Scan for the cell matching the given text and deliver its (x, y) coordinate at center. 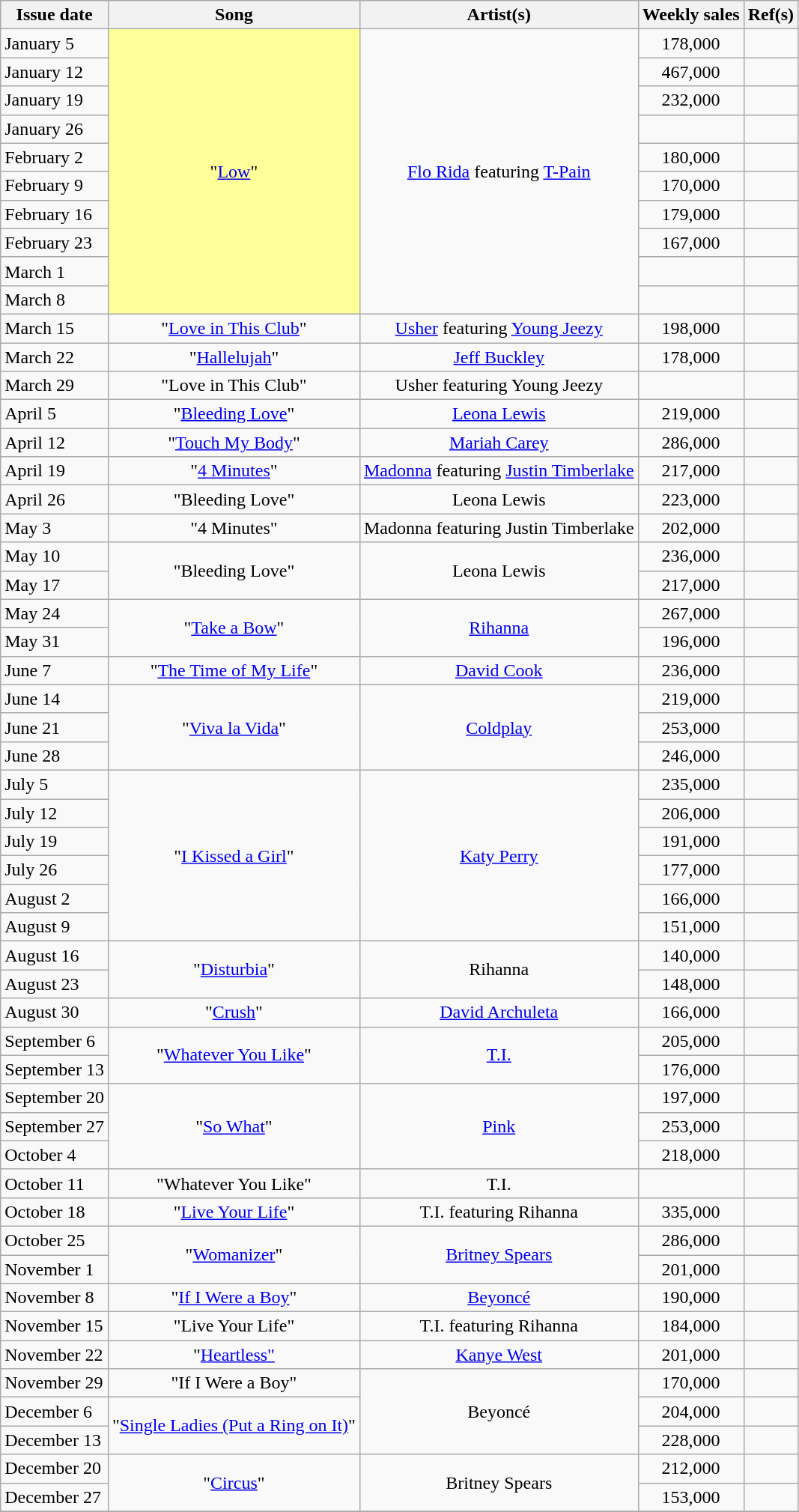
Pink (499, 1126)
228,000 (690, 1440)
February 9 (55, 186)
September 20 (55, 1098)
Song (234, 15)
July 5 (55, 784)
July 12 (55, 813)
David Cook (499, 670)
267,000 (690, 613)
196,000 (690, 642)
335,000 (690, 1212)
151,000 (690, 927)
198,000 (690, 328)
Issue date (55, 15)
April 26 (55, 500)
October 25 (55, 1240)
"Heartless" (234, 1355)
184,000 (690, 1326)
May 17 (55, 585)
Jeff Buckley (499, 357)
179,000 (690, 214)
March 29 (55, 386)
May 10 (55, 556)
February 2 (55, 157)
"Viva la Vida" (234, 727)
December 27 (55, 1497)
November 22 (55, 1355)
176,000 (690, 1069)
Coldplay (499, 727)
May 3 (55, 528)
"Take a Bow" (234, 628)
January 26 (55, 129)
191,000 (690, 842)
"Disturbia" (234, 970)
"Low" (234, 172)
"The Time of My Life" (234, 670)
212,000 (690, 1469)
235,000 (690, 784)
March 8 (55, 300)
December 13 (55, 1440)
April 5 (55, 414)
204,000 (690, 1412)
February 16 (55, 214)
246,000 (690, 756)
"Hallelujah" (234, 357)
Artist(s) (499, 15)
148,000 (690, 984)
May 24 (55, 613)
September 13 (55, 1069)
"Crush" (234, 1012)
February 23 (55, 243)
August 9 (55, 927)
October 18 (55, 1212)
March 15 (55, 328)
June 14 (55, 699)
November 15 (55, 1326)
167,000 (690, 243)
December 6 (55, 1412)
223,000 (690, 500)
January 12 (55, 72)
January 19 (55, 100)
April 19 (55, 471)
Kanye West (499, 1355)
190,000 (690, 1298)
September 6 (55, 1041)
"Single Ladies (Put a Ring on It)" (234, 1426)
202,000 (690, 528)
November 1 (55, 1269)
September 27 (55, 1126)
April 12 (55, 443)
218,000 (690, 1155)
May 31 (55, 642)
March 1 (55, 271)
"Touch My Body" (234, 443)
177,000 (690, 870)
October 11 (55, 1183)
August 30 (55, 1012)
"I Kissed a Girl" (234, 855)
March 22 (55, 357)
Weekly sales (690, 15)
July 19 (55, 842)
"Circus" (234, 1483)
205,000 (690, 1041)
Katy Perry (499, 855)
Ref(s) (771, 15)
November 8 (55, 1298)
June 21 (55, 727)
Flo Rida featuring T-Pain (499, 172)
July 26 (55, 870)
"So What" (234, 1126)
197,000 (690, 1098)
140,000 (690, 956)
180,000 (690, 157)
October 4 (55, 1155)
467,000 (690, 72)
August 16 (55, 956)
August 2 (55, 899)
David Archuleta (499, 1012)
206,000 (690, 813)
August 23 (55, 984)
232,000 (690, 100)
June 28 (55, 756)
Mariah Carey (499, 443)
November 29 (55, 1383)
December 20 (55, 1469)
153,000 (690, 1497)
January 5 (55, 43)
June 7 (55, 670)
"Womanizer" (234, 1254)
